From the cell containing the given text, extract its center point as [X, Y] coordinate. 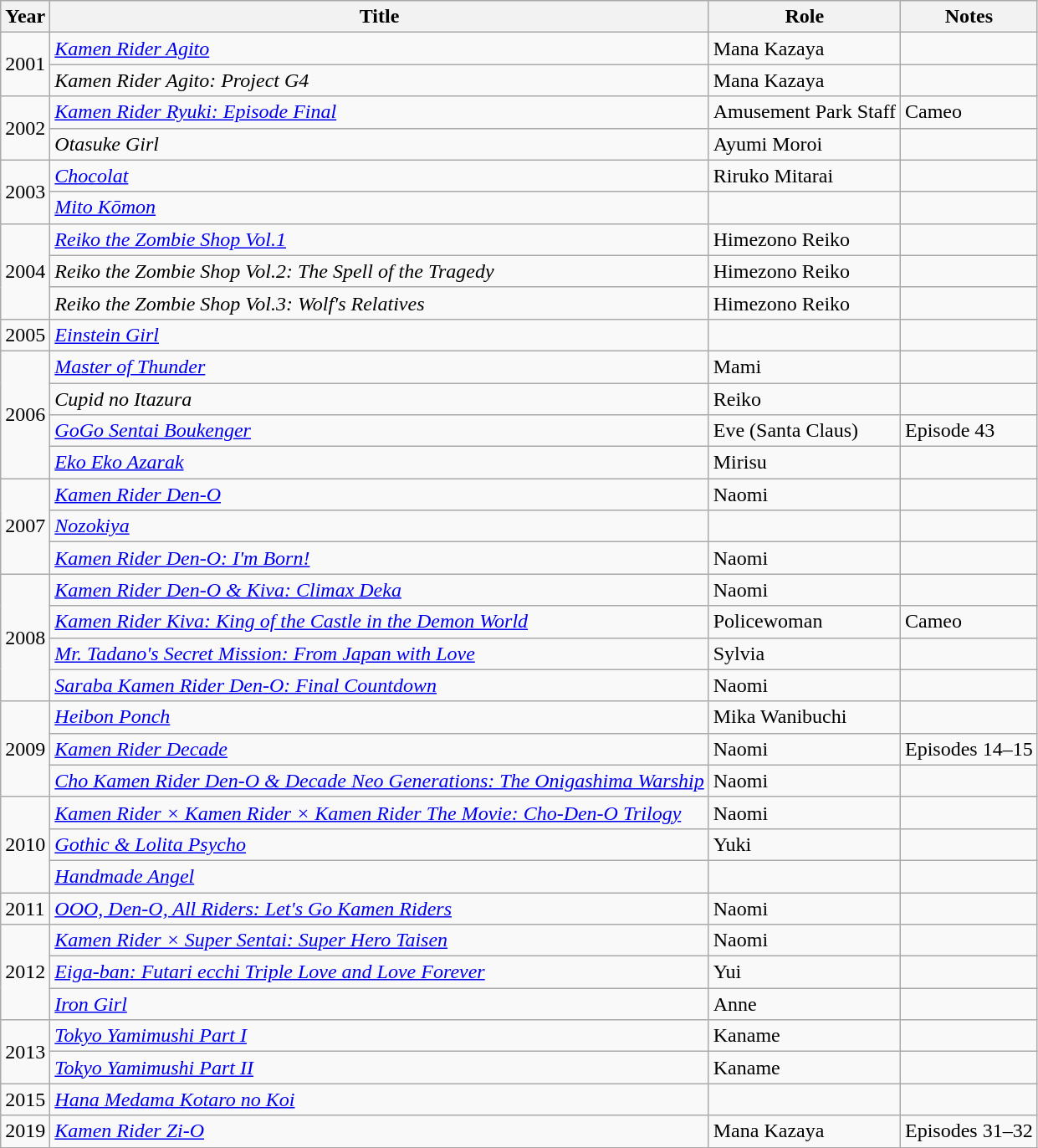
Mito Kōmon [380, 208]
Saraba Kamen Rider Den-O: Final Countdown [380, 685]
Amusement Park Staff [805, 112]
Reiko the Zombie Shop Vol.2: The Spell of the Tragedy [380, 271]
Ayumi Moroi [805, 144]
2002 [25, 128]
Sylvia [805, 653]
Reiko [805, 399]
Yuki [805, 844]
2012 [25, 972]
Kamen Rider Zi-O [380, 1131]
2001 [25, 64]
Kamen Rider × Kamen Rider × Kamen Rider The Movie: Cho-Den-O Trilogy [380, 812]
Episode 43 [969, 431]
Kamen Rider Ryuki: Episode Final [380, 112]
Eiga-ban: Futari ecchi Triple Love and Love Forever [380, 972]
Handmade Angel [380, 876]
Anne [805, 1004]
Role [805, 17]
2006 [25, 414]
Gothic & Lolita Psycho [380, 844]
Mr. Tadano's Secret Mission: From Japan with Love [380, 653]
Otasuke Girl [380, 144]
2010 [25, 844]
2011 [25, 908]
Kamen Rider Den-O & Kiva: Climax Deka [380, 590]
Chocolat [380, 176]
Mika Wanibuchi [805, 717]
2008 [25, 638]
2015 [25, 1099]
Cupid no Itazura [380, 399]
Reiko the Zombie Shop Vol.3: Wolf's Relatives [380, 303]
2013 [25, 1052]
Riruko Mitarai [805, 176]
Title [380, 17]
Nozokiya [380, 526]
Kamen Rider Kiva: King of the Castle in the Demon World [380, 622]
Kamen Rider Agito: Project G4 [380, 80]
Hana Medama Kotaro no Koi [380, 1099]
Kamen Rider Decade [380, 749]
2019 [25, 1131]
Mami [805, 366]
GoGo Sentai Boukenger [380, 431]
Episodes 14–15 [969, 749]
Mirisu [805, 463]
Iron Girl [380, 1004]
Cho Kamen Rider Den-O & Decade Neo Generations: The Onigashima Warship [380, 781]
Kamen Rider Den-O: I'm Born! [380, 558]
Episodes 31–32 [969, 1131]
2007 [25, 526]
Tokyo Yamimushi Part II [380, 1068]
Reiko the Zombie Shop Vol.1 [380, 239]
Year [25, 17]
Kamen Rider Agito [380, 49]
2004 [25, 271]
Heibon Ponch [380, 717]
Yui [805, 972]
OOO, Den-O, All Riders: Let's Go Kamen Riders [380, 908]
2009 [25, 749]
2003 [25, 192]
Kamen Rider Den-O [380, 495]
Policewoman [805, 622]
Kamen Rider × Super Sentai: Super Hero Taisen [380, 940]
Eve (Santa Claus) [805, 431]
2005 [25, 335]
Einstein Girl [380, 335]
Master of Thunder [380, 366]
Tokyo Yamimushi Part I [380, 1036]
Eko Eko Azarak [380, 463]
Notes [969, 17]
